From the cell containing the given text, extract its center point as [x, y] coordinate. 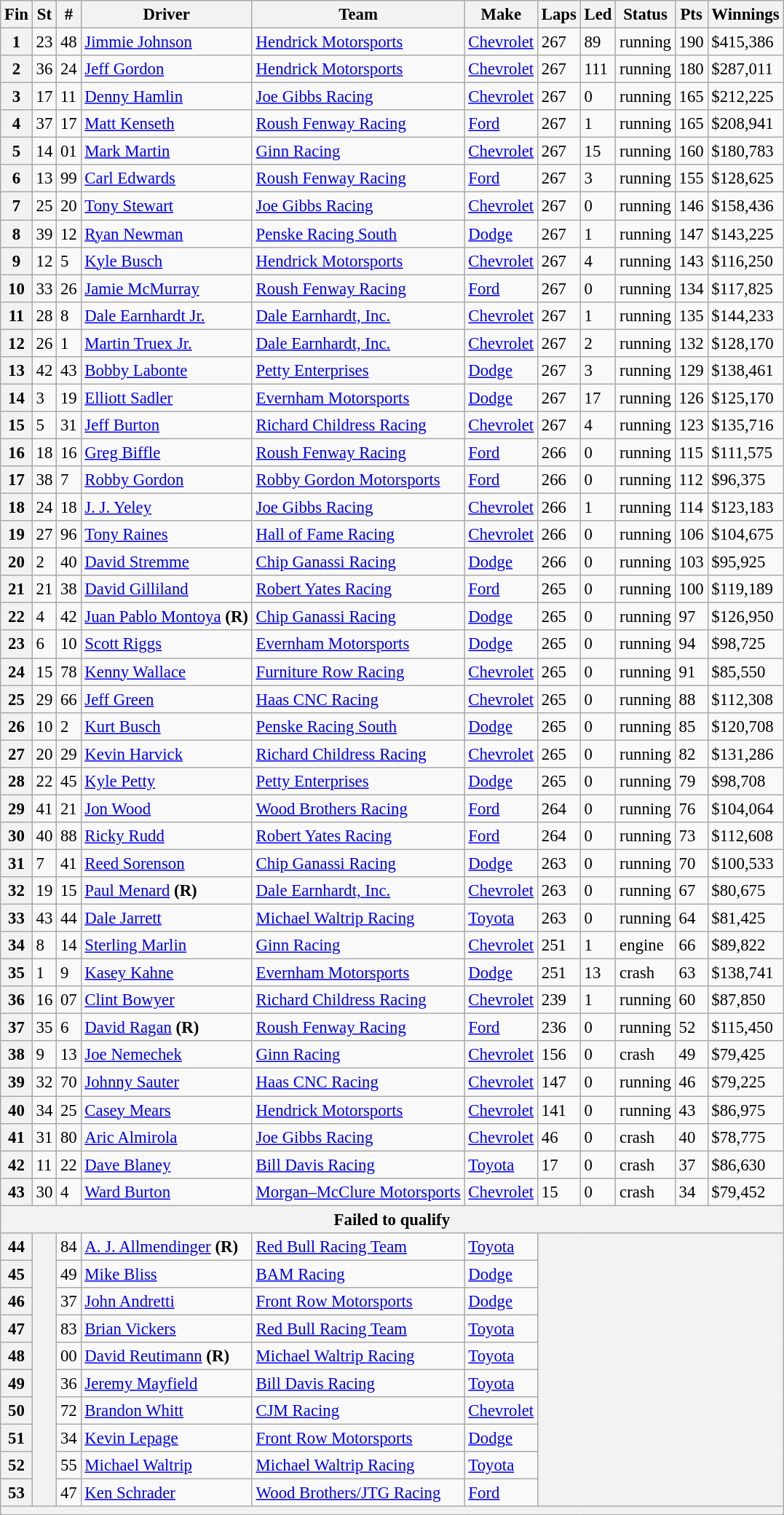
$104,064 [745, 808]
01 [68, 151]
Dale Jarrett [166, 918]
Martin Truex Jr. [166, 343]
Dave Blaney [166, 1165]
82 [692, 754]
$125,170 [745, 398]
73 [692, 836]
Jeff Green [166, 699]
Michael Waltrip [166, 1465]
85 [692, 726]
64 [692, 918]
$131,286 [745, 754]
Robby Gordon Motorsports [358, 480]
Status [645, 15]
115 [692, 452]
Kevin Harvick [166, 754]
Wood Brothers/JTG Racing [358, 1493]
St [44, 15]
00 [68, 1356]
Clint Bowyer [166, 1000]
$80,675 [745, 891]
David Stremme [166, 562]
Paul Menard (R) [166, 891]
$81,425 [745, 918]
$95,925 [745, 562]
143 [692, 261]
160 [692, 151]
$79,425 [745, 1055]
CJM Racing [358, 1411]
$212,225 [745, 97]
Jeff Burton [166, 425]
112 [692, 480]
$128,625 [745, 178]
$112,608 [745, 836]
67 [692, 891]
100 [692, 589]
Joe Nemechek [166, 1055]
$135,716 [745, 425]
# [68, 15]
Jimmie Johnson [166, 42]
$138,741 [745, 973]
$96,375 [745, 480]
156 [559, 1055]
Jamie McMurray [166, 288]
Aric Almirola [166, 1137]
$98,708 [745, 782]
Mark Martin [166, 151]
Failed to qualify [392, 1219]
$89,822 [745, 945]
Ken Schrader [166, 1493]
Reed Sorenson [166, 863]
132 [692, 343]
55 [68, 1465]
$85,550 [745, 672]
J. J. Yeley [166, 508]
84 [68, 1247]
Morgan–McClure Motorsports [358, 1192]
Sterling Marlin [166, 945]
Elliott Sadler [166, 398]
180 [692, 69]
$128,170 [745, 343]
Carl Edwards [166, 178]
$144,233 [745, 315]
Mike Bliss [166, 1274]
$415,386 [745, 42]
Brandon Whitt [166, 1411]
Kyle Petty [166, 782]
Johnny Sauter [166, 1082]
Ryan Newman [166, 234]
114 [692, 508]
Matt Kenseth [166, 124]
Furniture Row Racing [358, 672]
$123,183 [745, 508]
$180,783 [745, 151]
Greg Biffle [166, 452]
Kevin Lepage [166, 1439]
Kenny Wallace [166, 672]
Tony Raines [166, 535]
Casey Mears [166, 1110]
$117,825 [745, 288]
$158,436 [745, 206]
Hall of Fame Racing [358, 535]
Winnings [745, 15]
David Reutimann (R) [166, 1356]
Jeremy Mayfield [166, 1384]
John Andretti [166, 1302]
$100,533 [745, 863]
146 [692, 206]
141 [559, 1110]
$112,308 [745, 699]
239 [559, 1000]
$143,225 [745, 234]
51 [17, 1439]
Bobby Labonte [166, 371]
Laps [559, 15]
$116,250 [745, 261]
Kyle Busch [166, 261]
Team [358, 15]
63 [692, 973]
Pts [692, 15]
99 [68, 178]
$138,461 [745, 371]
106 [692, 535]
155 [692, 178]
$104,675 [745, 535]
72 [68, 1411]
$111,575 [745, 452]
BAM Racing [358, 1274]
78 [68, 672]
236 [559, 1028]
Brian Vickers [166, 1329]
$98,725 [745, 645]
$115,450 [745, 1028]
Denny Hamlin [166, 97]
Tony Stewart [166, 206]
Ricky Rudd [166, 836]
135 [692, 315]
$120,708 [745, 726]
Driver [166, 15]
Fin [17, 15]
$87,850 [745, 1000]
Wood Brothers Racing [358, 808]
89 [598, 42]
50 [17, 1411]
103 [692, 562]
129 [692, 371]
Jon Wood [166, 808]
80 [68, 1137]
190 [692, 42]
97 [692, 617]
engine [645, 945]
79 [692, 782]
A. J. Allmendinger (R) [166, 1247]
$208,941 [745, 124]
$79,225 [745, 1082]
Led [598, 15]
123 [692, 425]
07 [68, 1000]
$79,452 [745, 1192]
91 [692, 672]
Ward Burton [166, 1192]
$119,189 [745, 589]
Jeff Gordon [166, 69]
76 [692, 808]
Kasey Kahne [166, 973]
$78,775 [745, 1137]
83 [68, 1329]
$126,950 [745, 617]
Kurt Busch [166, 726]
Robby Gordon [166, 480]
$86,630 [745, 1165]
134 [692, 288]
Scott Riggs [166, 645]
$86,975 [745, 1110]
David Ragan (R) [166, 1028]
96 [68, 535]
David Gilliland [166, 589]
Juan Pablo Montoya (R) [166, 617]
$287,011 [745, 69]
Dale Earnhardt Jr. [166, 315]
111 [598, 69]
94 [692, 645]
126 [692, 398]
53 [17, 1493]
60 [692, 1000]
Make [501, 15]
